Search for the cell housing the specified text and yield its [X, Y] center coordinate. 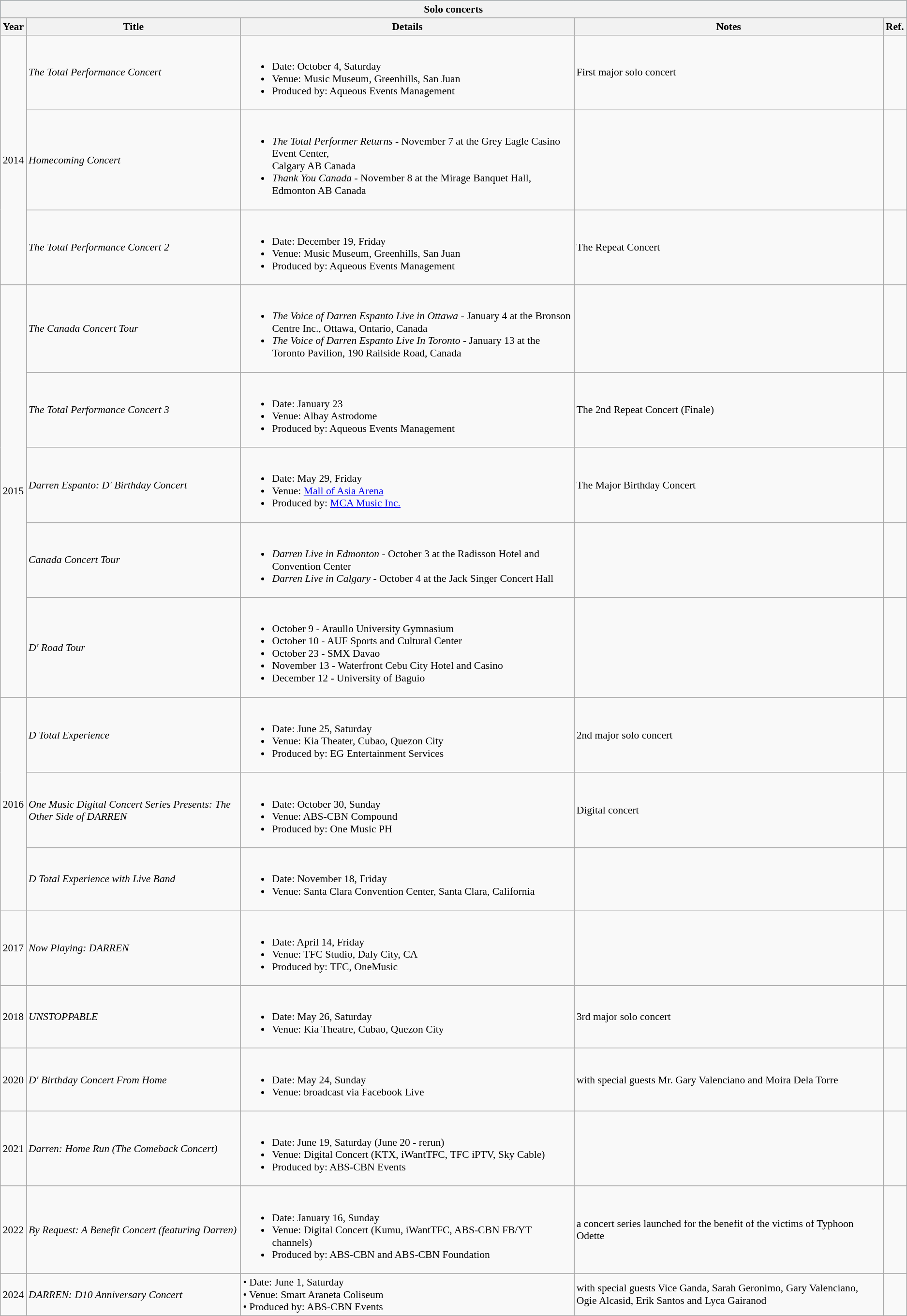
Date: December 19, FridayVenue: Music Museum, Greenhills, San JuanProduced by: Aqueous Events Management [407, 248]
D Total Experience with Live Band [134, 879]
Date: January 16, SundayVenue: Digital Concert (Kumu, iWantTFC, ABS-CBN FB/YT channels)Produced by: ABS-CBN and ABS-CBN Foundation [407, 1230]
Homecoming Concert [134, 160]
Date: April 14, FridayVenue: TFC Studio, Daly City, CAProduced by: TFC, OneMusic [407, 948]
Date: May 24, SundayVenue: broadcast via Facebook Live [407, 1080]
Canada Concert Tour [134, 560]
The Total Performance Concert [134, 73]
2015 [14, 491]
Date: May 26, SaturdayVenue: Kia Theatre, Cubao, Quezon City [407, 1017]
2nd major solo concert [729, 735]
2021 [14, 1149]
2016 [14, 804]
2014 [14, 160]
• Date: June 1, Saturday• Venue: Smart Araneta Coliseum• Produced by: ABS-CBN Events [407, 1295]
UNSTOPPABLE [134, 1017]
Title [134, 27]
The Canada Concert Tour [134, 329]
The Total Performance Concert 3 [134, 410]
Date: November 18, FridayVenue: Santa Clara Convention Center, Santa Clara, California [407, 879]
Date: October 30, SundayVenue: ABS-CBN CompoundProduced by: One Music PH [407, 811]
Notes [729, 27]
The Total Performance Concert 2 [134, 248]
with special guests Vice Ganda, Sarah Geronimo, Gary Valenciano, Ogie Alcasid, Erik Santos and Lyca Gairanod [729, 1295]
DARREN: D10 Anniversary Concert [134, 1295]
2017 [14, 948]
2022 [14, 1230]
The Repeat Concert [729, 248]
The Major Birthday Concert [729, 485]
a concert series launched for the benefit of the victims of Typhoon Odette [729, 1230]
First major solo concert [729, 73]
Darren: Home Run (The Comeback Concert) [134, 1149]
2020 [14, 1080]
Date: June 25, SaturdayVenue: Kia Theater, Cubao, Quezon CityProduced by: EG Entertainment Services [407, 735]
2024 [14, 1295]
with special guests Mr. Gary Valenciano and Moira Dela Torre [729, 1080]
Darren Live in Edmonton - October 3 at the Radisson Hotel and Convention CenterDarren Live in Calgary - October 4 at the Jack Singer Concert Hall [407, 560]
The 2nd Repeat Concert (Finale) [729, 410]
3rd major solo concert [729, 1017]
Date: October 4, SaturdayVenue: Music Museum, Greenhills, San JuanProduced by: Aqueous Events Management [407, 73]
D' Birthday Concert From Home [134, 1080]
Year [14, 27]
Date: May 29, FridayVenue: Mall of Asia ArenaProduced by: MCA Music Inc. [407, 485]
Date: January 23Venue: Albay AstrodomeProduced by: Aqueous Events Management [407, 410]
Digital concert [729, 811]
Solo concerts [454, 9]
Darren Espanto: D' Birthday Concert [134, 485]
By Request: A Benefit Concert (featuring Darren) [134, 1230]
One Music Digital Concert Series Presents: The Other Side of DARREN [134, 811]
D' Road Tour [134, 648]
Ref. [895, 27]
D Total Experience [134, 735]
Now Playing: DARREN [134, 948]
Date: June 19, Saturday (June 20 - rerun)Venue: Digital Concert (KTX, iWantTFC, TFC iPTV, Sky Cable)Produced by: ABS-CBN Events [407, 1149]
2018 [14, 1017]
Details [407, 27]
